Output the (x, y) coordinate of the center of the cell containing the given text.  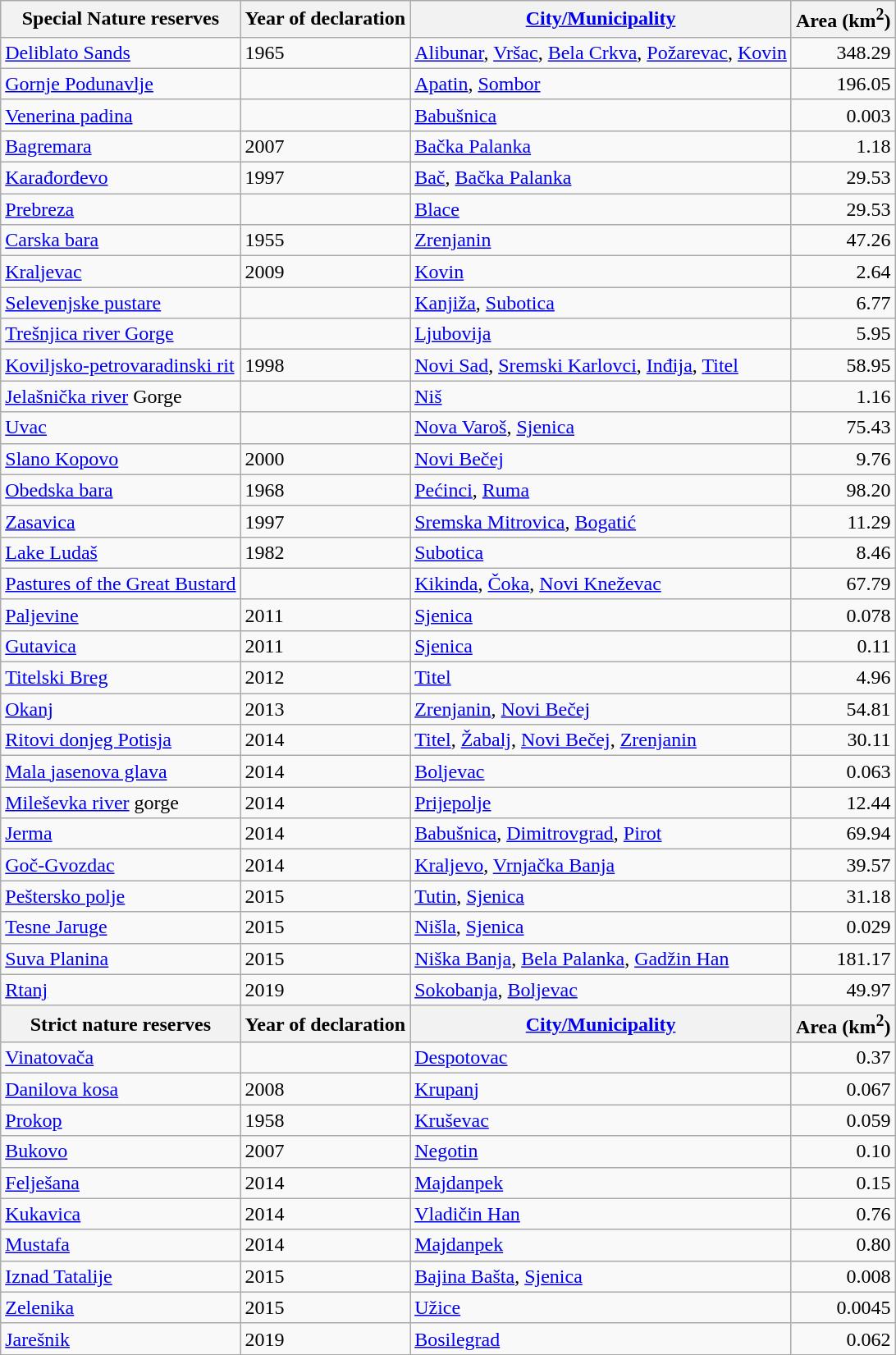
2009 (325, 272)
12.44 (843, 803)
Deliblato Sands (121, 53)
Prokop (121, 1120)
Gutavica (121, 646)
31.18 (843, 896)
Bukovo (121, 1151)
0.003 (843, 115)
58.95 (843, 365)
Ljubovija (601, 334)
30.11 (843, 740)
Strict nature reserves (121, 1024)
Carska bara (121, 240)
0.10 (843, 1151)
Despotovac (601, 1058)
0.11 (843, 646)
1982 (325, 552)
196.05 (843, 84)
11.29 (843, 521)
Sokobanja, Boljevac (601, 990)
49.97 (843, 990)
Boljevac (601, 771)
Trešnjica river Gorge (121, 334)
Novi Bečej (601, 459)
2008 (325, 1089)
Vinatovača (121, 1058)
Bosilegrad (601, 1339)
Koviljsko-petrovaradinski rit (121, 365)
Alibunar, Vršac, Bela Crkva, Požarevac, Kovin (601, 53)
Babušnica, Dimitrovgrad, Pirot (601, 834)
Prebreza (121, 209)
1955 (325, 240)
Pećinci, Ruma (601, 490)
Užice (601, 1307)
0.063 (843, 771)
Jarešnik (121, 1339)
Danilova kosa (121, 1089)
6.77 (843, 303)
2.64 (843, 272)
Ritovi donjeg Potisja (121, 740)
Blace (601, 209)
Uvac (121, 428)
1.18 (843, 146)
0.062 (843, 1339)
Apatin, Sombor (601, 84)
Gornje Podunavlje (121, 84)
Subotica (601, 552)
0.37 (843, 1058)
Kraljevo, Vrnjačka Banja (601, 865)
Obedska bara (121, 490)
Negotin (601, 1151)
348.29 (843, 53)
Goč-Gvozdac (121, 865)
0.80 (843, 1245)
Paljevine (121, 615)
Selevenjske pustare (121, 303)
Kruševac (601, 1120)
0.059 (843, 1120)
Niš (601, 396)
Felješana (121, 1183)
54.81 (843, 709)
Zelenika (121, 1307)
1.16 (843, 396)
Jerma (121, 834)
0.029 (843, 927)
69.94 (843, 834)
98.20 (843, 490)
0.008 (843, 1276)
Lake Ludaš (121, 552)
Bajina Bašta, Sjenica (601, 1276)
Novi Sad, Sremski Karlovci, Inđija, Titel (601, 365)
Mustafa (121, 1245)
Zasavica (121, 521)
Zrenjanin, Novi Bečej (601, 709)
Nišla, Sjenica (601, 927)
1965 (325, 53)
Special Nature reserves (121, 20)
67.79 (843, 584)
Krupanj (601, 1089)
Titel (601, 678)
Kraljevac (121, 272)
9.76 (843, 459)
Sremska Mitrovica, Bogatić (601, 521)
2000 (325, 459)
8.46 (843, 552)
Karađorđevo (121, 178)
Babušnica (601, 115)
Slano Kopovo (121, 459)
Jelašnička river Gorge (121, 396)
2013 (325, 709)
Titelski Breg (121, 678)
Mala jasenova glava (121, 771)
1998 (325, 365)
Tesne Jaruge (121, 927)
1968 (325, 490)
Nova Varoš, Sjenica (601, 428)
75.43 (843, 428)
Niška Banja, Bela Palanka, Gadžin Han (601, 959)
Okanj (121, 709)
Suva Planina (121, 959)
0.15 (843, 1183)
Prijepolje (601, 803)
Kikinda, Čoka, Novi Kneževac (601, 584)
2012 (325, 678)
4.96 (843, 678)
Titel, Žabalj, Novi Bečej, Zrenjanin (601, 740)
Tutin, Sjenica (601, 896)
Iznad Tatalije (121, 1276)
Kovin (601, 272)
Venerina padina (121, 115)
0.0045 (843, 1307)
Mileševka river gorge (121, 803)
Bač, Bačka Palanka (601, 178)
47.26 (843, 240)
Bačka Palanka (601, 146)
Rtanj (121, 990)
181.17 (843, 959)
0.067 (843, 1089)
Kanjiža, Subotica (601, 303)
Zrenjanin (601, 240)
Pastures of the Great Bustard (121, 584)
Bagremara (121, 146)
0.078 (843, 615)
Peštersko polje (121, 896)
Kukavica (121, 1214)
0.76 (843, 1214)
5.95 (843, 334)
Vladičin Han (601, 1214)
39.57 (843, 865)
1958 (325, 1120)
